From the cell containing the given text, extract its center point as (x, y) coordinate. 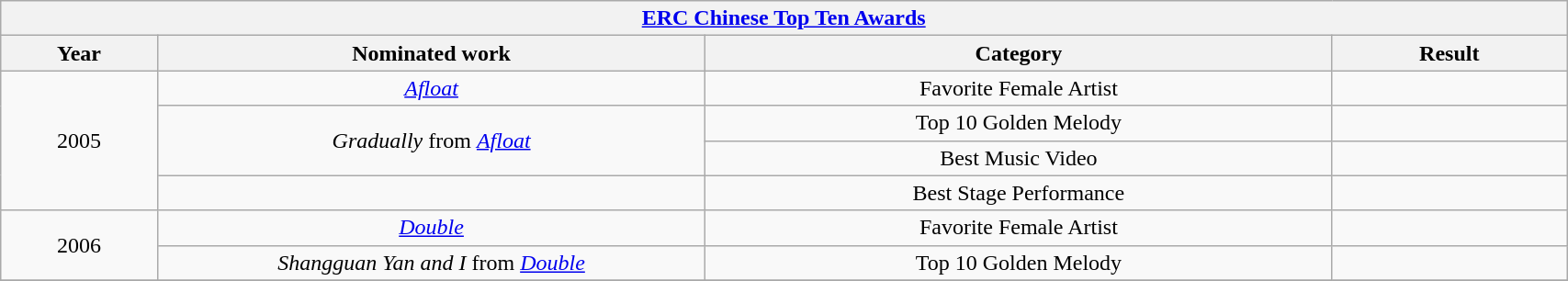
Best Music Video (1019, 158)
Double (432, 228)
2005 (79, 140)
ERC Chinese Top Ten Awards (784, 18)
Gradually from Afloat (432, 140)
Best Stage Performance (1019, 193)
Year (79, 53)
Shangguan Yan and I from Double (432, 263)
Result (1450, 53)
2006 (79, 245)
Afloat (432, 88)
Category (1019, 53)
Nominated work (432, 53)
